Pinpoint the cell where the given text exists, returning its (x, y) midpoint coordinate. 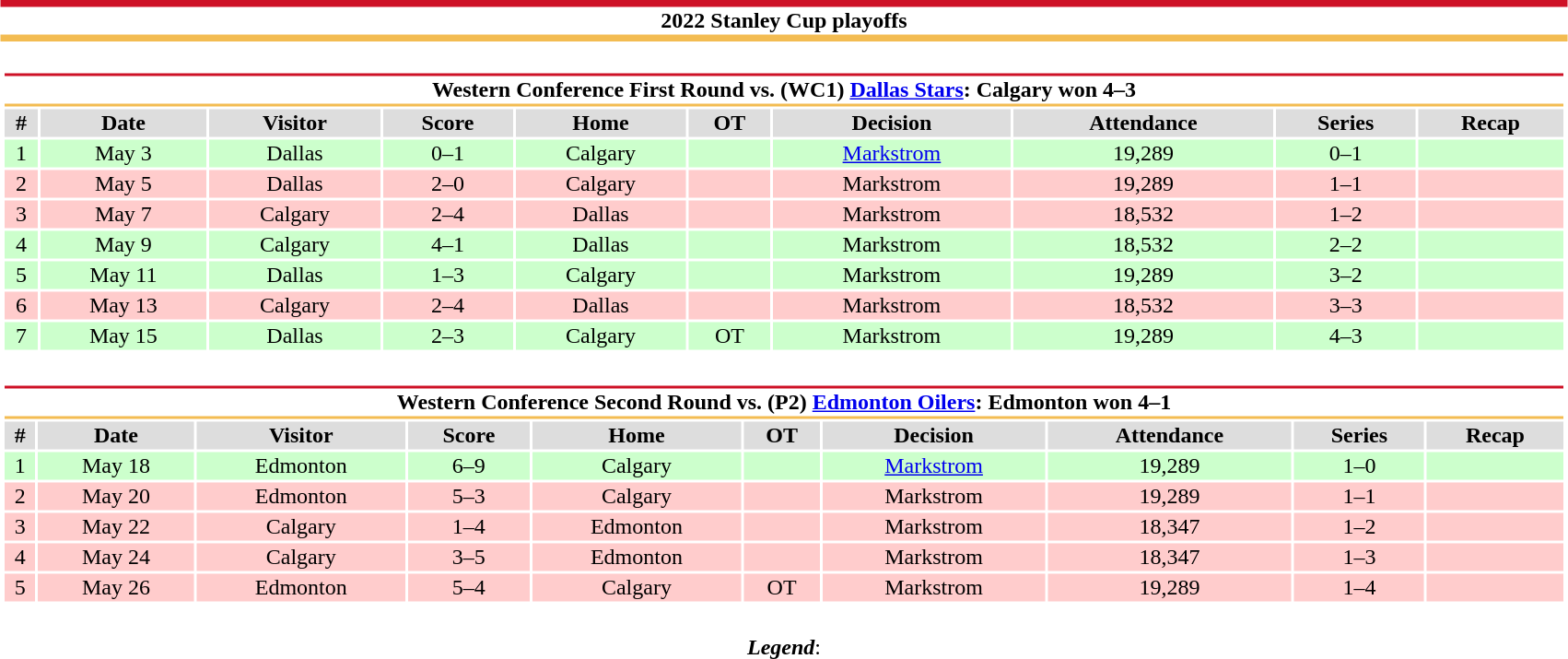
Western Conference First Round vs. (WC1) Dallas Stars: Calgary won 4–3 (783, 90)
May 24 (116, 558)
3–5 (469, 558)
May 15 (123, 336)
4–1 (448, 244)
2–2 (1345, 244)
May 18 (116, 465)
1–0 (1360, 465)
Western Conference Second Round vs. (P2) Edmonton Oilers: Edmonton won 4–1 (783, 402)
5–3 (469, 497)
May 26 (116, 587)
May 20 (116, 497)
May 11 (123, 276)
3–2 (1345, 276)
May 13 (123, 305)
May 22 (116, 526)
5–4 (469, 587)
May 3 (123, 154)
2022 Stanley Cup playoffs (784, 20)
6–9 (469, 465)
4–3 (1345, 336)
6 (20, 305)
May 9 (123, 244)
3–3 (1345, 305)
2–0 (448, 183)
7 (20, 336)
2–3 (448, 336)
May 7 (123, 215)
May 5 (123, 183)
